Output the (X, Y) coordinate of the center of the cell containing the given text.  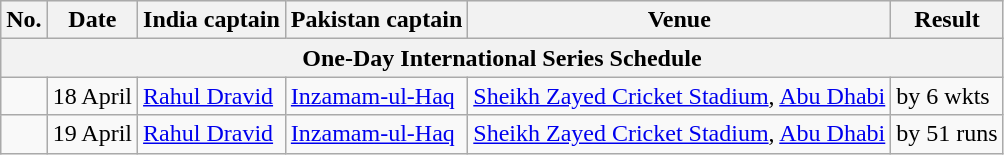
Result (947, 20)
One-Day International Series Schedule (502, 58)
Date (92, 20)
Pakistan captain (376, 20)
by 6 wkts (947, 96)
No. (24, 20)
18 April (92, 96)
India captain (212, 20)
Venue (680, 20)
by 51 runs (947, 134)
19 April (92, 134)
